Return the (x, y) coordinate for the center point of the cell that contains the specified text.  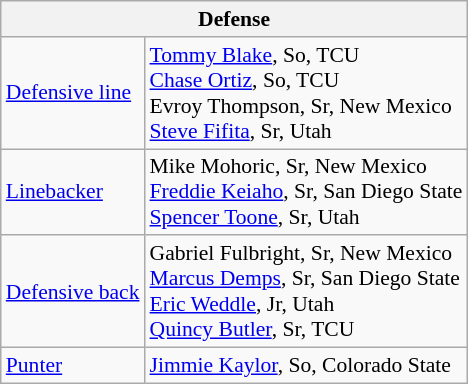
Jimmie Kaylor, So, Colorado State (306, 366)
Linebacker (73, 192)
Defensive back (73, 292)
Mike Mohoric, Sr, New MexicoFreddie Keiaho, Sr, San Diego StateSpencer Toone, Sr, Utah (306, 192)
Defensive line (73, 93)
Punter (73, 366)
Defense (234, 19)
Tommy Blake, So, TCUChase Ortiz, So, TCUEvroy Thompson, Sr, New MexicoSteve Fifita, Sr, Utah (306, 93)
Gabriel Fulbright, Sr, New MexicoMarcus Demps, Sr, San Diego StateEric Weddle, Jr, UtahQuincy Butler, Sr, TCU (306, 292)
